Identify which cell holds the provided text, then report its [X, Y] central coordinate. 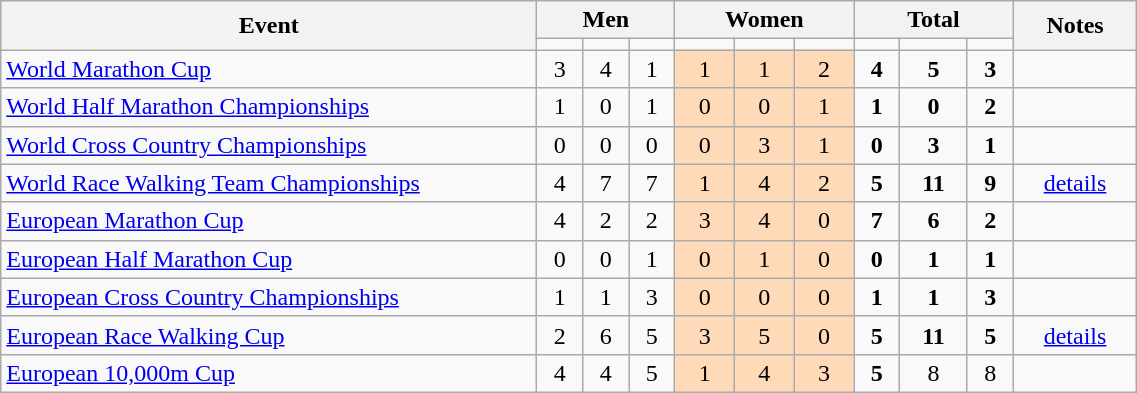
Event [269, 26]
Total [934, 20]
Notes [1075, 26]
World Half Marathon Championships [269, 107]
World Marathon Cup [269, 69]
9 [990, 183]
European Cross Country Championships [269, 297]
World Race Walking Team Championships [269, 183]
European Race Walking Cup [269, 335]
Women [764, 20]
European Marathon Cup [269, 221]
World Cross Country Championships [269, 145]
Men [606, 20]
European Half Marathon Cup [269, 259]
European 10,000m Cup [269, 373]
